Pinpoint the cell where the given text exists, returning its (X, Y) midpoint coordinate. 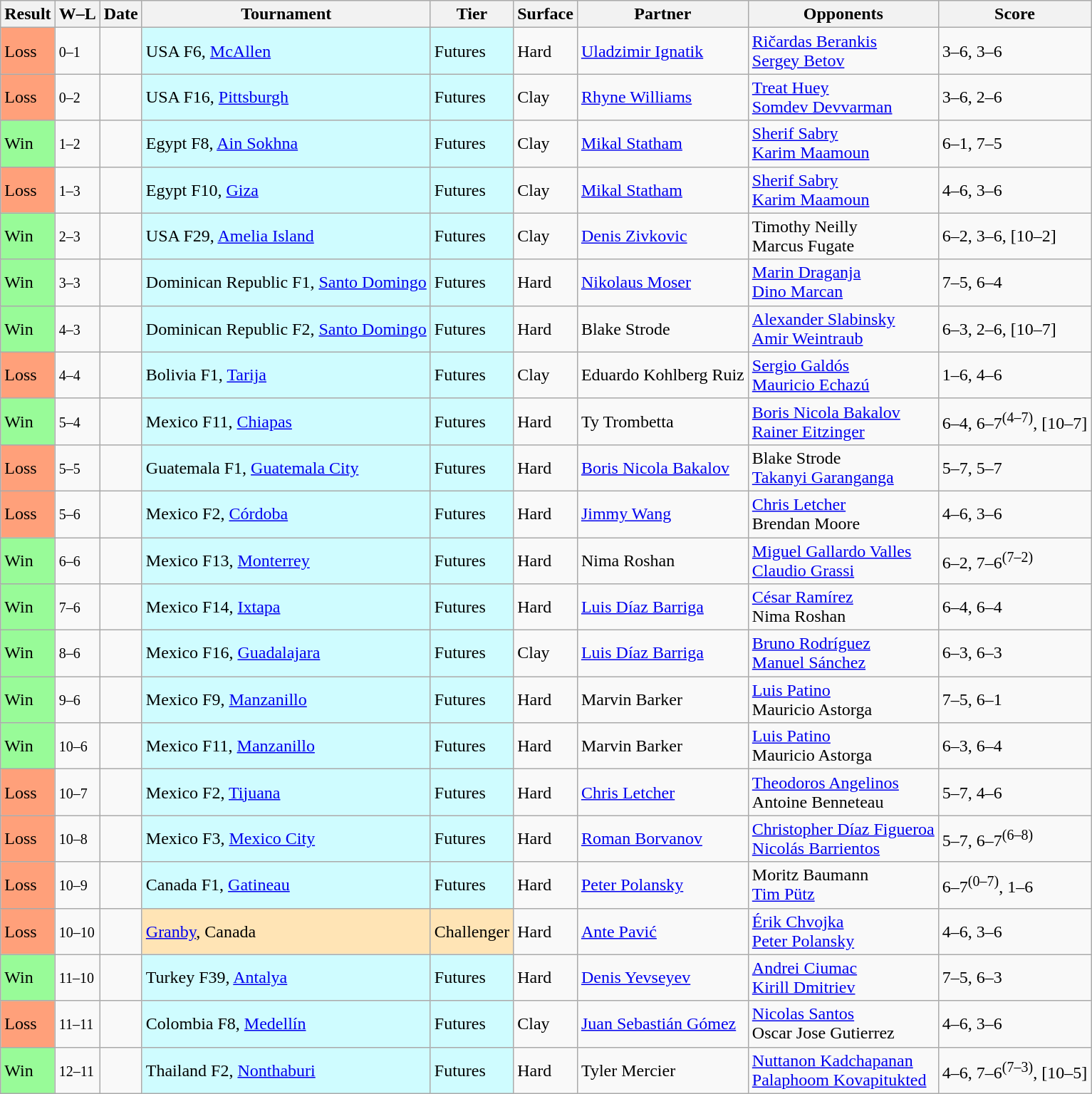
Boris Nicola Bakalov (662, 467)
Érik Chvojka Peter Polansky (843, 932)
7–6 (77, 607)
Challenger (472, 932)
6–3, 2–6, [10–7] (1014, 329)
César Ramírez Nima Roshan (843, 607)
USA F29, Amelia Island (286, 236)
10–7 (77, 792)
Turkey F39, Antalya (286, 977)
0–1 (77, 51)
Canada F1, Gatineau (286, 885)
Ante Pavić (662, 932)
Moritz Baumann Tim Pütz (843, 885)
Egypt F10, Giza (286, 189)
Nima Roshan (662, 560)
6–2, 3–6, [10–2] (1014, 236)
6–6 (77, 560)
7–5, 6–1 (1014, 699)
Nikolaus Moser (662, 282)
3–6, 2–6 (1014, 97)
Granby, Canada (286, 932)
Dominican Republic F1, Santo Domingo (286, 282)
6–1, 7–5 (1014, 144)
10–8 (77, 839)
Blake Strode (662, 329)
Nuttanon Kadchapanan Palaphoom Kovapitukted (843, 1070)
Roman Borvanov (662, 839)
Mexico F2, Córdoba (286, 514)
10–10 (77, 932)
Nicolas Santos Oscar Jose Gutierrez (843, 1024)
11–10 (77, 977)
Eduardo Kohlberg Ruiz (662, 375)
Chris Letcher (662, 792)
Mexico F11, Chiapas (286, 422)
Date (121, 14)
USA F16, Pittsburgh (286, 97)
6–4, 6–4 (1014, 607)
Jimmy Wang (662, 514)
5–6 (77, 514)
Marin Draganja Dino Marcan (843, 282)
11–11 (77, 1024)
Mexico F14, Ixtapa (286, 607)
Mexico F13, Monterrey (286, 560)
4–4 (77, 375)
Opponents (843, 14)
6–2, 7–6(7–2) (1014, 560)
Andrei Ciumac Kirill Dmitriev (843, 977)
Rhyne Williams (662, 97)
5–7, 5–7 (1014, 467)
6–3, 6–4 (1014, 746)
Bruno Rodríguez Manuel Sánchez (843, 654)
6–7(0–7), 1–6 (1014, 885)
Mexico F9, Manzanillo (286, 699)
Result (28, 14)
6–4, 6–7(4–7), [10–7] (1014, 422)
Dominican Republic F2, Santo Domingo (286, 329)
9–6 (77, 699)
Alexander Slabinsky Amir Weintraub (843, 329)
Uladzimir Ignatik (662, 51)
Ty Trombetta (662, 422)
Timothy Neilly Marcus Fugate (843, 236)
5–7, 4–6 (1014, 792)
Boris Nicola Bakalov Rainer Eitzinger (843, 422)
Miguel Gallardo Valles Claudio Grassi (843, 560)
10–6 (77, 746)
4–3 (77, 329)
3–3 (77, 282)
Denis Zivkovic (662, 236)
5–7, 6–7(6–8) (1014, 839)
1–2 (77, 144)
Sergio Galdós Mauricio Echazú (843, 375)
Tyler Mercier (662, 1070)
Thailand F2, Nonthaburi (286, 1070)
Blake Strode Takanyi Garanganga (843, 467)
Surface (546, 14)
Peter Polansky (662, 885)
Colombia F8, Medellín (286, 1024)
2–3 (77, 236)
Juan Sebastián Gómez (662, 1024)
Mexico F16, Guadalajara (286, 654)
1–3 (77, 189)
5–5 (77, 467)
4–6, 7–6(7–3), [10–5] (1014, 1070)
Guatemala F1, Guatemala City (286, 467)
1–6, 4–6 (1014, 375)
Mexico F3, Mexico City (286, 839)
10–9 (77, 885)
8–6 (77, 654)
Denis Yevseyev (662, 977)
Theodoros Angelinos Antoine Benneteau (843, 792)
Bolivia F1, Tarija (286, 375)
Tier (472, 14)
W–L (77, 14)
Tournament (286, 14)
Ričardas Berankis Sergey Betov (843, 51)
Christopher Díaz Figueroa Nicolás Barrientos (843, 839)
Egypt F8, Ain Sokhna (286, 144)
0–2 (77, 97)
Treat Huey Somdev Devvarman (843, 97)
Mexico F11, Manzanillo (286, 746)
Score (1014, 14)
7–5, 6–4 (1014, 282)
USA F6, McAllen (286, 51)
3–6, 3–6 (1014, 51)
6–3, 6–3 (1014, 654)
Partner (662, 14)
Mexico F2, Tijuana (286, 792)
Chris Letcher Brendan Moore (843, 514)
12–11 (77, 1070)
5–4 (77, 422)
7–5, 6–3 (1014, 977)
